Search for the cell housing the specified text and yield its [x, y] center coordinate. 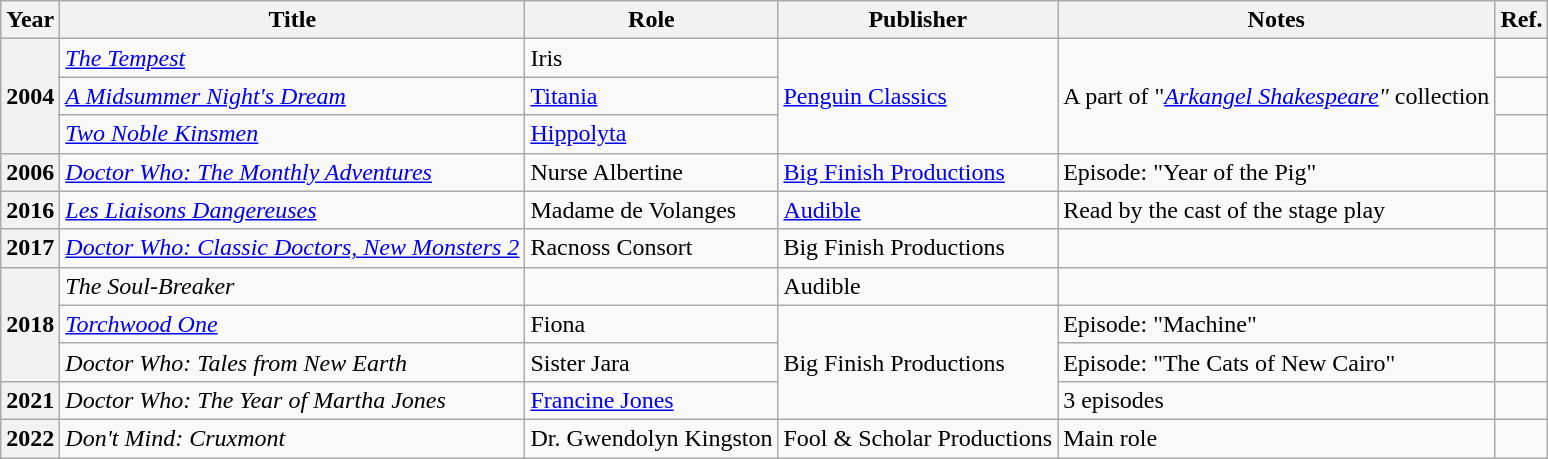
A Midsummer Night's Dream [292, 96]
Iris [652, 58]
Sister Jara [652, 362]
Episode: "The Cats of New Cairo" [1276, 362]
Doctor Who: The Monthly Adventures [292, 172]
Main role [1276, 438]
2016 [30, 210]
2006 [30, 172]
Titania [652, 96]
Publisher [918, 20]
A part of "Arkangel Shakespeare" collection [1276, 96]
Hippolyta [652, 134]
Fiona [652, 324]
Year [30, 20]
2004 [30, 96]
2022 [30, 438]
2018 [30, 324]
Don't Mind: Cruxmont [292, 438]
Notes [1276, 20]
Francine Jones [652, 400]
Episode: "Year of the Pig" [1276, 172]
Two Noble Kinsmen [292, 134]
Penguin Classics [918, 96]
2021 [30, 400]
Ref. [1522, 20]
Dr. Gwendolyn Kingston [652, 438]
The Soul-Breaker [292, 286]
Title [292, 20]
Fool & Scholar Productions [918, 438]
Role [652, 20]
Nurse Albertine [652, 172]
Episode: "Machine" [1276, 324]
Madame de Volanges [652, 210]
The Tempest [292, 58]
Doctor Who: Classic Doctors, New Monsters 2 [292, 248]
Les Liaisons Dangereuses [292, 210]
Doctor Who: Tales from New Earth [292, 362]
Doctor Who: The Year of Martha Jones [292, 400]
Read by the cast of the stage play [1276, 210]
3 episodes [1276, 400]
2017 [30, 248]
Torchwood One [292, 324]
Racnoss Consort [652, 248]
